Output the [x, y] coordinate of the center of the cell containing the given text.  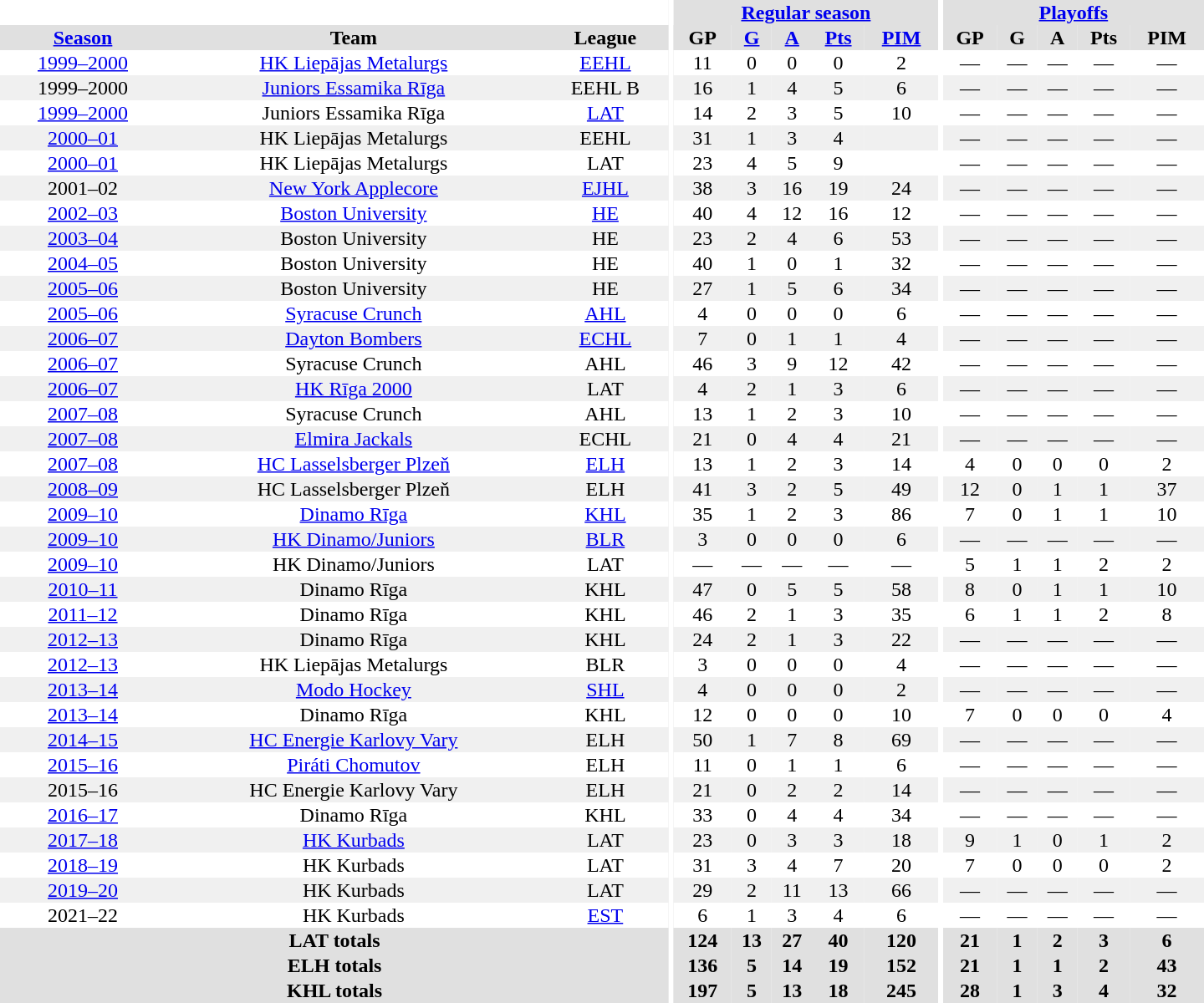
2016–17 [83, 815]
Piráti Chomutov [354, 765]
136 [702, 965]
Regular season [806, 13]
SHL [605, 690]
Elmira Jackals [354, 439]
Season [83, 38]
HK Rīga 2000 [354, 389]
86 [901, 514]
2002–03 [83, 213]
245 [901, 990]
50 [702, 740]
28 [970, 990]
KHL totals [334, 990]
33 [702, 815]
ELH totals [334, 965]
LAT totals [334, 940]
EJHL [605, 188]
47 [702, 589]
20 [901, 865]
197 [702, 990]
120 [901, 940]
2011–12 [83, 614]
49 [901, 489]
53 [901, 238]
EEHL B [605, 88]
2017–18 [83, 840]
38 [702, 188]
2021–22 [83, 915]
152 [901, 965]
22 [901, 639]
43 [1167, 965]
2018–19 [83, 865]
41 [702, 489]
2014–15 [83, 740]
2003–04 [83, 238]
29 [702, 890]
Dayton Bombers [354, 339]
42 [901, 364]
Team [354, 38]
Playoffs [1074, 13]
69 [901, 740]
League [605, 38]
37 [1167, 489]
2019–20 [83, 890]
2001–02 [83, 188]
66 [901, 890]
EST [605, 915]
2004–05 [83, 263]
New York Applecore [354, 188]
Modo Hockey [354, 690]
2008–09 [83, 489]
58 [901, 589]
124 [702, 940]
2010–11 [83, 589]
